Extract the [X, Y] coordinate from the center of the cell holding the provided text.  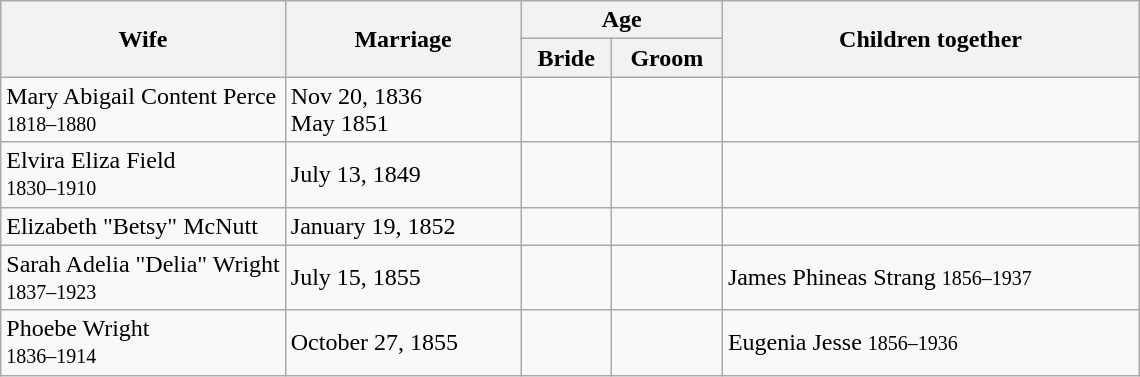
Sarah Adelia "Delia" Wright1837–1923 [144, 278]
Elvira Eliza Field1830–1910 [144, 174]
January 19, 1852 [403, 226]
Groom [666, 58]
James Phineas Strang 1856–1937 [930, 278]
October 27, 1855 [403, 342]
Children together [930, 39]
July 13, 1849 [403, 174]
Nov 20, 1836 May 1851 [403, 110]
Wife [144, 39]
Bride [566, 58]
Elizabeth "Betsy" McNutt [144, 226]
Marriage [403, 39]
Age [622, 20]
Phoebe Wright1836–1914 [144, 342]
July 15, 1855 [403, 278]
Eugenia Jesse 1856–1936 [930, 342]
Mary Abigail Content Perce1818–1880 [144, 110]
